Locate the cell with the specified text and output its [X, Y] center coordinate. 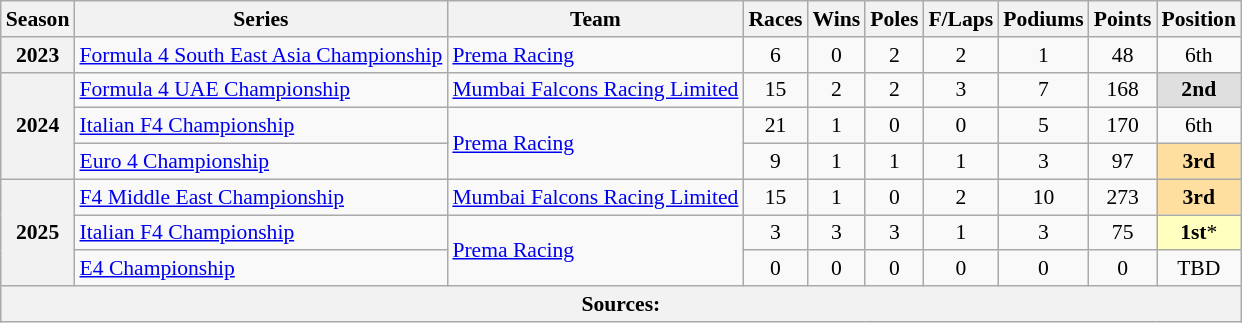
21 [775, 126]
F4 Middle East Championship [260, 197]
Season [38, 19]
Formula 4 South East Asia Championship [260, 55]
2024 [38, 126]
7 [1044, 90]
1st* [1198, 233]
F/Laps [960, 19]
Position [1198, 19]
Wins [837, 19]
10 [1044, 197]
9 [775, 162]
75 [1123, 233]
2025 [38, 232]
2nd [1198, 90]
Poles [894, 19]
Team [595, 19]
6 [775, 55]
97 [1123, 162]
Series [260, 19]
48 [1123, 55]
5 [1044, 126]
TBD [1198, 269]
Podiums [1044, 19]
170 [1123, 126]
273 [1123, 197]
Euro 4 Championship [260, 162]
2023 [38, 55]
Sources: [621, 304]
E4 Championship [260, 269]
168 [1123, 90]
Points [1123, 19]
Formula 4 UAE Championship [260, 90]
Races [775, 19]
